Return (x, y) of the center of cell containing provided text 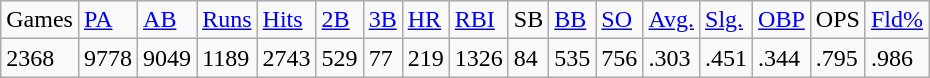
9778 (108, 58)
3B (382, 20)
2743 (286, 58)
AB (168, 20)
BB (572, 20)
756 (620, 58)
OPS (838, 20)
.451 (726, 58)
.303 (672, 58)
.795 (838, 58)
.986 (896, 58)
1326 (478, 58)
HR (426, 20)
Games (40, 20)
Avg. (672, 20)
SO (620, 20)
PA (108, 20)
Runs (227, 20)
529 (340, 58)
77 (382, 58)
84 (528, 58)
2368 (40, 58)
1189 (227, 58)
SB (528, 20)
RBI (478, 20)
219 (426, 58)
535 (572, 58)
Hits (286, 20)
Fld% (896, 20)
9049 (168, 58)
OBP (782, 20)
Slg. (726, 20)
.344 (782, 58)
2B (340, 20)
